Output the [x, y] coordinate of the center of the cell containing the given text.  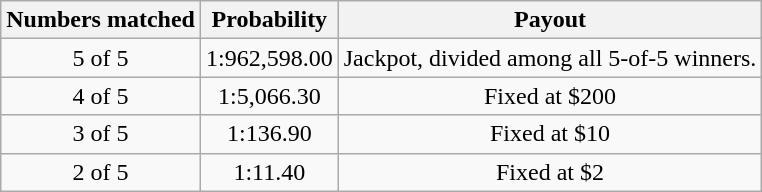
Payout [550, 20]
1:962,598.00 [269, 58]
4 of 5 [101, 96]
5 of 5 [101, 58]
Fixed at $200 [550, 96]
Probability [269, 20]
Fixed at $10 [550, 134]
1:136.90 [269, 134]
2 of 5 [101, 172]
Jackpot, divided among all 5-of-5 winners. [550, 58]
1:11.40 [269, 172]
1:5,066.30 [269, 96]
Fixed at $2 [550, 172]
3 of 5 [101, 134]
Numbers matched [101, 20]
